Identify which cell holds the provided text, then report its (x, y) central coordinate. 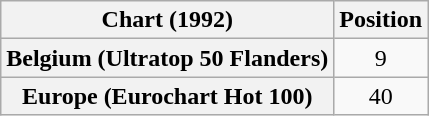
Position (381, 20)
Chart (1992) (168, 20)
9 (381, 58)
40 (381, 96)
Europe (Eurochart Hot 100) (168, 96)
Belgium (Ultratop 50 Flanders) (168, 58)
